Locate the cell with the specified text and output its [x, y] center coordinate. 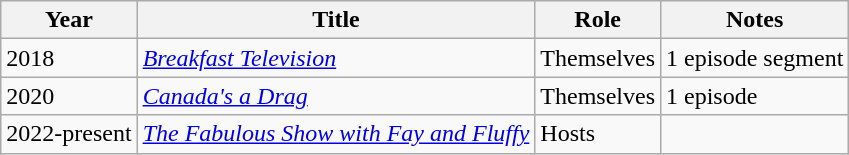
1 episode [755, 96]
Hosts [598, 134]
Canada's a Drag [336, 96]
The Fabulous Show with Fay and Fluffy [336, 134]
1 episode segment [755, 58]
2018 [69, 58]
2020 [69, 96]
Role [598, 20]
Title [336, 20]
Breakfast Television [336, 58]
Notes [755, 20]
Year [69, 20]
2022-present [69, 134]
